Find where the given text appears and provide that cell's center as [X, Y] coordinate. 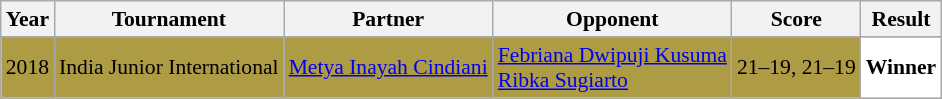
Opponent [612, 19]
21–19, 21–19 [796, 68]
Partner [388, 19]
Febriana Dwipuji Kusuma Ribka Sugiarto [612, 68]
Tournament [169, 19]
Metya Inayah Cindiani [388, 68]
India Junior International [169, 68]
Winner [902, 68]
Year [28, 19]
Score [796, 19]
2018 [28, 68]
Result [902, 19]
